Search for the cell housing the specified text and yield its [X, Y] center coordinate. 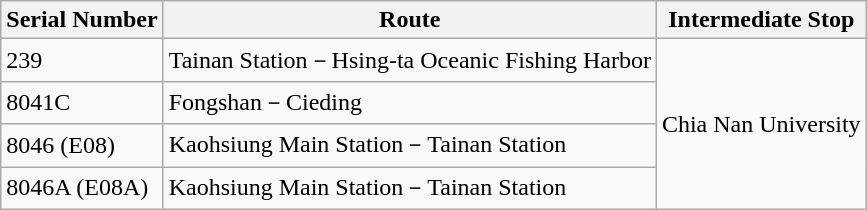
8046 (E08) [82, 146]
8046A (E08A) [82, 188]
Tainan Station－Hsing-ta Oceanic Fishing Harbor [410, 60]
Route [410, 20]
239 [82, 60]
Chia Nan University [761, 124]
Fongshan－Cieding [410, 102]
Serial Number [82, 20]
Intermediate Stop [761, 20]
8041C [82, 102]
